Identify which cell holds the provided text, then report its (x, y) central coordinate. 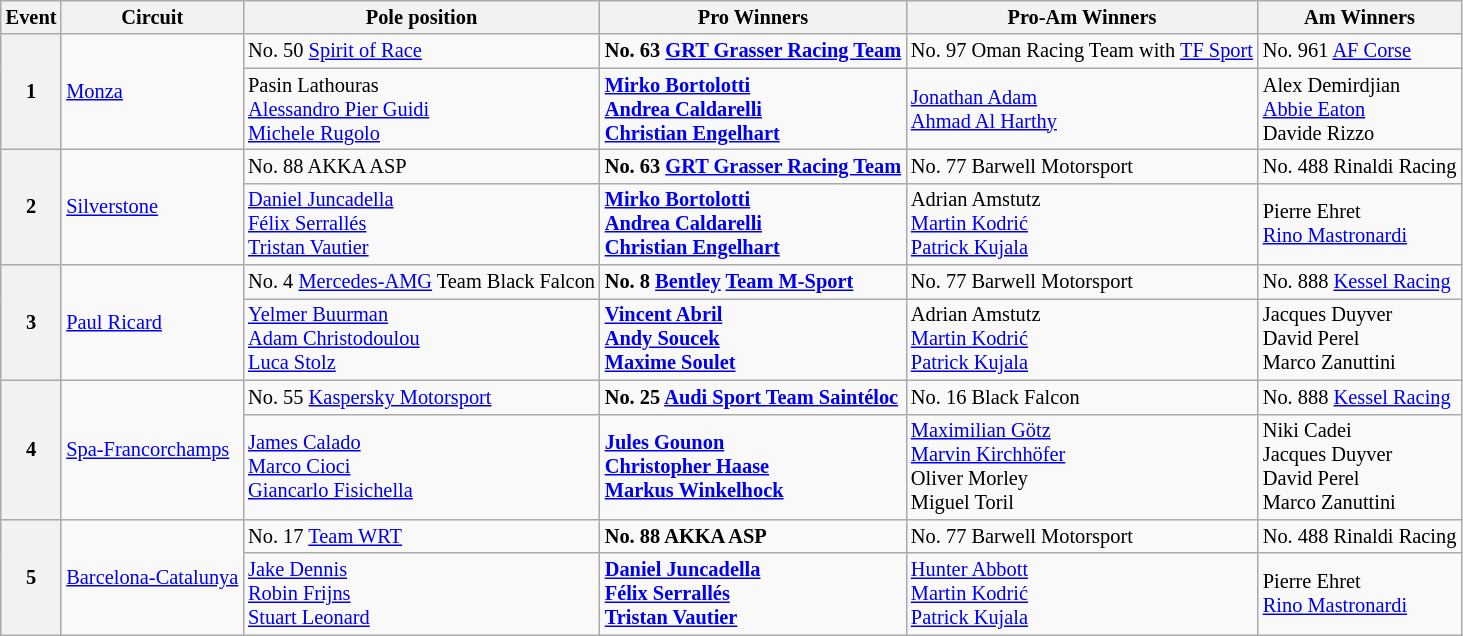
Yelmer Buurman Adam Christodoulou Luca Stolz (422, 339)
Pro-Am Winners (1082, 17)
Pro Winners (753, 17)
No. 25 Audi Sport Team Saintéloc (753, 397)
No. 4 Mercedes-AMG Team Black Falcon (422, 282)
5 (32, 576)
Circuit (152, 17)
Jacques Duyver David Perel Marco Zanuttini (1360, 339)
No. 961 AF Corse (1360, 51)
Am Winners (1360, 17)
Alex Demirdjian Abbie Eaton Davide Rizzo (1360, 109)
No. 17 Team WRT (422, 536)
No. 16 Black Falcon (1082, 397)
Hunter Abbott Martin Kodrić Patrick Kujala (1082, 594)
Pasin Lathouras Alessandro Pier Guidi Michele Rugolo (422, 109)
3 (32, 322)
Pole position (422, 17)
Barcelona-Catalunya (152, 576)
James Calado Marco Cioci Giancarlo Fisichella (422, 467)
Spa-Francorchamps (152, 450)
Event (32, 17)
2 (32, 206)
Paul Ricard (152, 322)
No. 97 Oman Racing Team with TF Sport (1082, 51)
Silverstone (152, 206)
Monza (152, 92)
Jake Dennis Robin Frijns Stuart Leonard (422, 594)
No. 55 Kaspersky Motorsport (422, 397)
Jules Gounon Christopher Haase Markus Winkelhock (753, 467)
1 (32, 92)
Maximilian Götz Marvin Kirchhöfer Oliver Morley Miguel Toril (1082, 467)
Vincent Abril Andy Soucek Maxime Soulet (753, 339)
4 (32, 450)
Jonathan Adam Ahmad Al Harthy (1082, 109)
Niki Cadei Jacques Duyver David Perel Marco Zanuttini (1360, 467)
No. 8 Bentley Team M-Sport (753, 282)
No. 50 Spirit of Race (422, 51)
